Search for the cell housing the specified text and yield its [x, y] center coordinate. 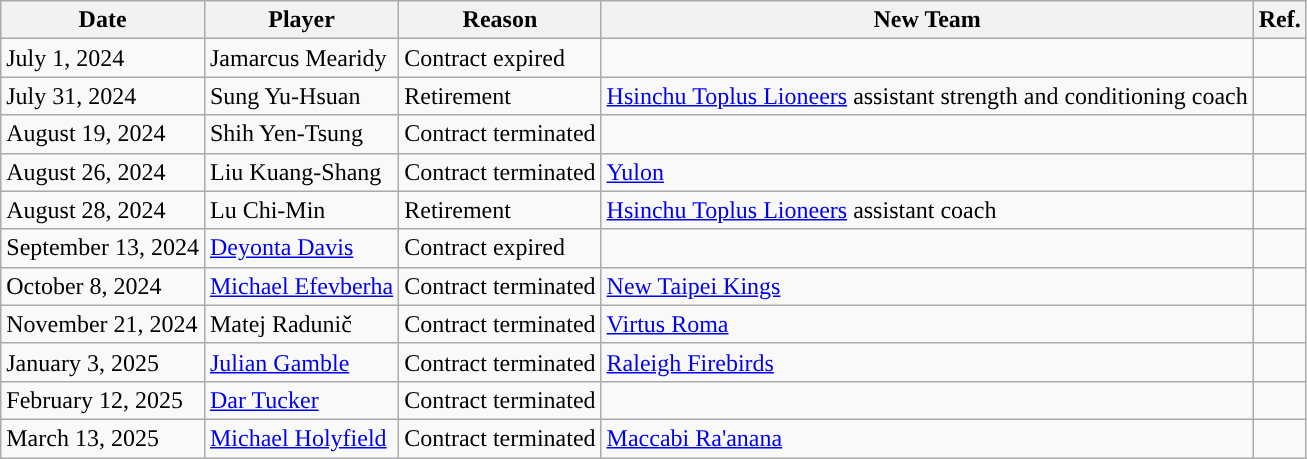
October 8, 2024 [103, 286]
New Team [927, 20]
Shih Yen-Tsung [301, 134]
August 28, 2024 [103, 210]
Deyonta Davis [301, 248]
September 13, 2024 [103, 248]
January 3, 2025 [103, 362]
Yulon [927, 172]
Maccabi Ra'anana [927, 438]
Raleigh Firebirds [927, 362]
Sung Yu-Hsuan [301, 96]
Hsinchu Toplus Lioneers assistant strength and conditioning coach [927, 96]
Reason [500, 20]
Hsinchu Toplus Lioneers assistant coach [927, 210]
August 19, 2024 [103, 134]
July 1, 2024 [103, 58]
New Taipei Kings [927, 286]
Jamarcus Mearidy [301, 58]
Lu Chi-Min [301, 210]
Matej Radunič [301, 324]
August 26, 2024 [103, 172]
Michael Holyfield [301, 438]
Date [103, 20]
March 13, 2025 [103, 438]
Virtus Roma [927, 324]
Ref. [1280, 20]
July 31, 2024 [103, 96]
Dar Tucker [301, 400]
Julian Gamble [301, 362]
Michael Efevberha [301, 286]
Liu Kuang-Shang [301, 172]
Player [301, 20]
February 12, 2025 [103, 400]
November 21, 2024 [103, 324]
